Output the [x, y] coordinate of the center of the cell containing the given text.  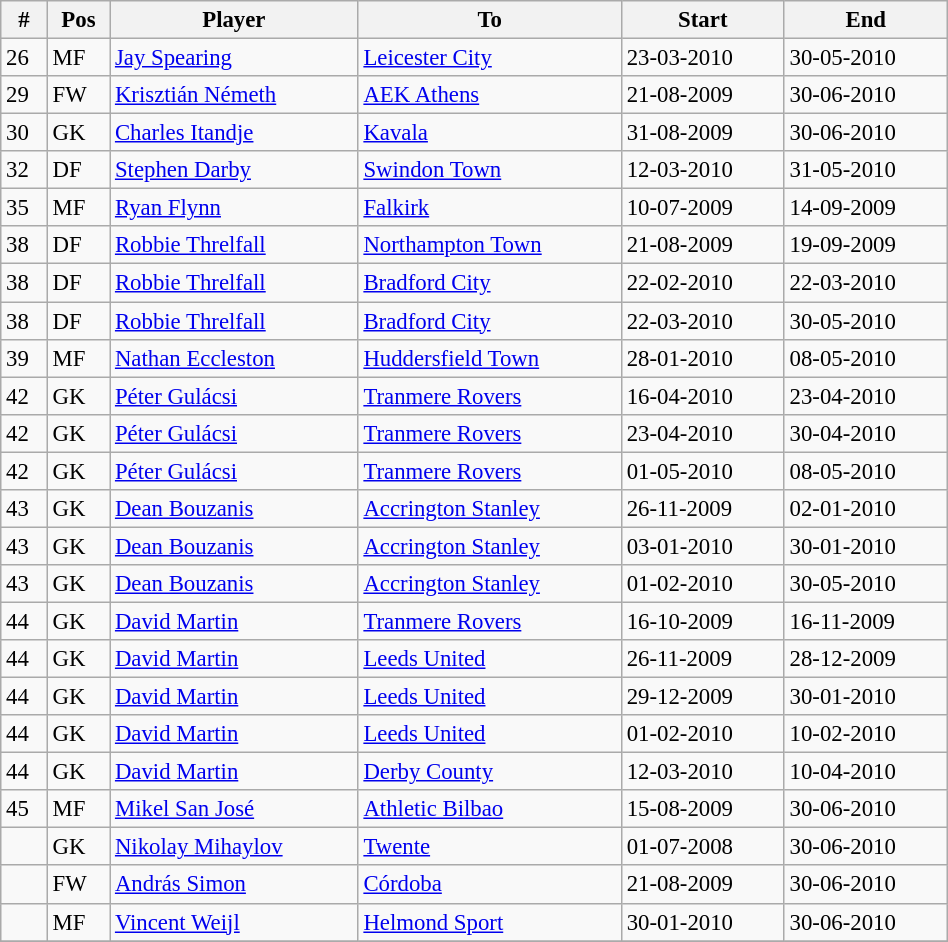
30 [24, 133]
Nikolay Mihaylov [234, 847]
10-07-2009 [702, 208]
32 [24, 170]
26 [24, 58]
Kavala [490, 133]
Northampton Town [490, 245]
39 [24, 358]
10-02-2010 [866, 734]
29 [24, 95]
19-09-2009 [866, 245]
Jay Spearing [234, 58]
# [24, 20]
Athletic Bilbao [490, 809]
28-01-2010 [702, 358]
Huddersfield Town [490, 358]
Ryan Flynn [234, 208]
15-08-2009 [702, 809]
10-04-2010 [866, 772]
30-04-2010 [866, 433]
End [866, 20]
Córdoba [490, 885]
31-05-2010 [866, 170]
03-01-2010 [702, 546]
29-12-2009 [702, 697]
35 [24, 208]
14-09-2009 [866, 208]
Twente [490, 847]
16-04-2010 [702, 396]
02-01-2010 [866, 509]
AEK Athens [490, 95]
Helmond Sport [490, 922]
András Simon [234, 885]
Leicester City [490, 58]
Derby County [490, 772]
Player [234, 20]
Charles Itandje [234, 133]
01-05-2010 [702, 471]
16-11-2009 [866, 621]
45 [24, 809]
Krisztián Németh [234, 95]
28-12-2009 [866, 659]
Mikel San José [234, 809]
Nathan Eccleston [234, 358]
01-07-2008 [702, 847]
22-02-2010 [702, 283]
Start [702, 20]
Vincent Weijl [234, 922]
31-08-2009 [702, 133]
23-03-2010 [702, 58]
Stephen Darby [234, 170]
16-10-2009 [702, 621]
To [490, 20]
Pos [78, 20]
Swindon Town [490, 170]
Falkirk [490, 208]
